Determine the (X, Y) coordinate at the center of the cell enclosing the given text.  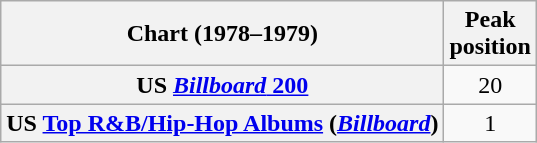
US Top R&B/Hip-Hop Albums (Billboard) (222, 123)
Peakposition (490, 34)
20 (490, 85)
Chart (1978–1979) (222, 34)
1 (490, 123)
US Billboard 200 (222, 85)
